Pinpoint the cell where the given text exists, returning its [X, Y] midpoint coordinate. 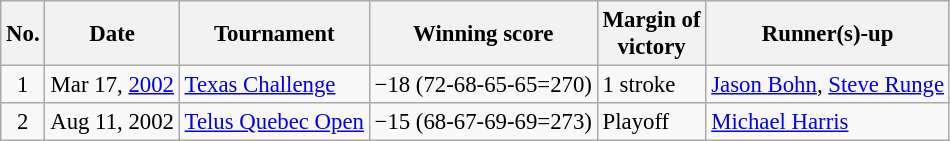
Margin ofvictory [652, 34]
Mar 17, 2002 [112, 85]
Winning score [483, 34]
2 [23, 122]
Runner(s)-up [828, 34]
Date [112, 34]
1 [23, 85]
Jason Bohn, Steve Runge [828, 85]
Playoff [652, 122]
Telus Quebec Open [274, 122]
Michael Harris [828, 122]
No. [23, 34]
1 stroke [652, 85]
−15 (68-67-69-69=273) [483, 122]
−18 (72-68-65-65=270) [483, 85]
Tournament [274, 34]
Texas Challenge [274, 85]
Aug 11, 2002 [112, 122]
